Scan for the cell matching the given text and deliver its (x, y) coordinate at center. 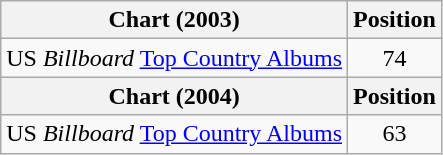
63 (395, 134)
Chart (2004) (174, 96)
Chart (2003) (174, 20)
74 (395, 58)
